Search for the cell housing the specified text and yield its (x, y) center coordinate. 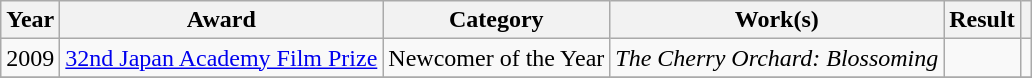
32nd Japan Academy Film Prize (222, 58)
Award (222, 20)
Result (982, 20)
Year (30, 20)
2009 (30, 58)
Category (496, 20)
The Cherry Orchard: Blossoming (777, 58)
Work(s) (777, 20)
Newcomer of the Year (496, 58)
